Search for the cell housing the specified text and yield its (x, y) center coordinate. 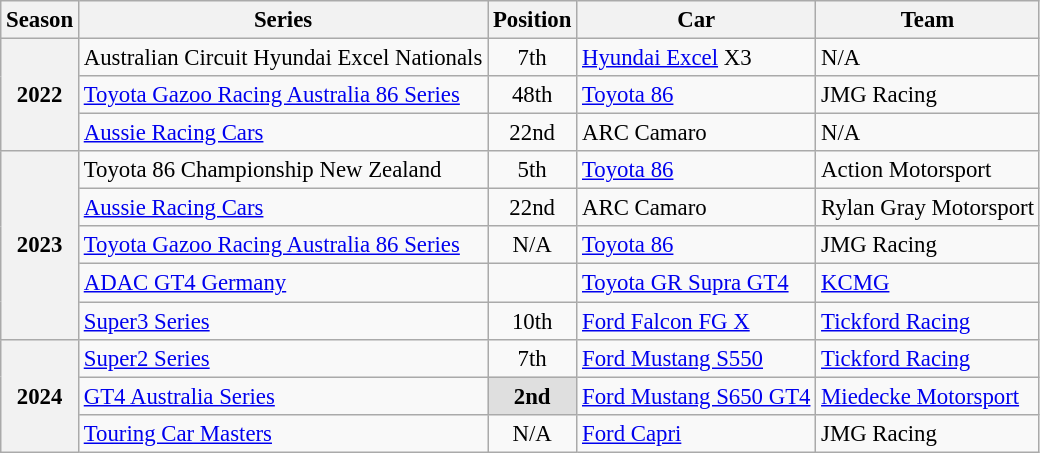
48th (532, 95)
Ford Capri (696, 433)
GT4 Australia Series (282, 396)
Series (282, 20)
Team (928, 20)
2nd (532, 396)
2022 (40, 96)
ADAC GT4 Germany (282, 283)
Ford Mustang S650 GT4 (696, 396)
Ford Mustang S550 (696, 358)
Position (532, 20)
Toyota 86 Championship New Zealand (282, 170)
Season (40, 20)
Car (696, 20)
Super3 Series (282, 321)
KCMG (928, 283)
Australian Circuit Hyundai Excel Nationals (282, 58)
Toyota GR Supra GT4 (696, 283)
Ford Falcon FG X (696, 321)
2024 (40, 396)
10th (532, 321)
5th (532, 170)
2023 (40, 245)
Hyundai Excel X3 (696, 58)
Action Motorsport (928, 170)
Touring Car Masters (282, 433)
Miedecke Motorsport (928, 396)
Rylan Gray Motorsport (928, 208)
Super2 Series (282, 358)
